For the text-containing cell, return its midpoint in [x, y] coordinate format. 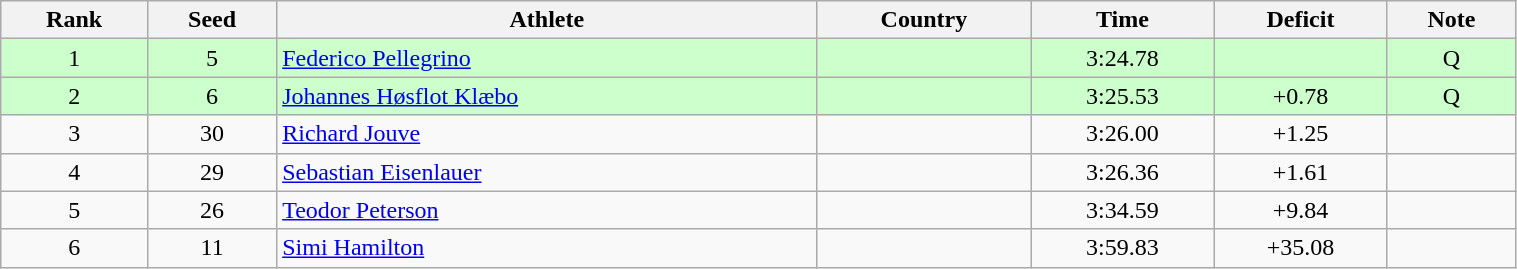
Seed [212, 20]
3:34.59 [1122, 210]
Country [924, 20]
Federico Pellegrino [547, 58]
Sebastian Eisenlauer [547, 172]
11 [212, 248]
Johannes Høsflot Klæbo [547, 96]
Richard Jouve [547, 134]
Time [1122, 20]
30 [212, 134]
Simi Hamilton [547, 248]
2 [74, 96]
+1.61 [1300, 172]
+1.25 [1300, 134]
3 [74, 134]
Note [1452, 20]
4 [74, 172]
+9.84 [1300, 210]
Athlete [547, 20]
29 [212, 172]
+35.08 [1300, 248]
3:26.36 [1122, 172]
3:25.53 [1122, 96]
Teodor Peterson [547, 210]
+0.78 [1300, 96]
3:26.00 [1122, 134]
Rank [74, 20]
1 [74, 58]
Deficit [1300, 20]
26 [212, 210]
3:24.78 [1122, 58]
3:59.83 [1122, 248]
